Output the [X, Y] coordinate of the center of the cell containing the given text.  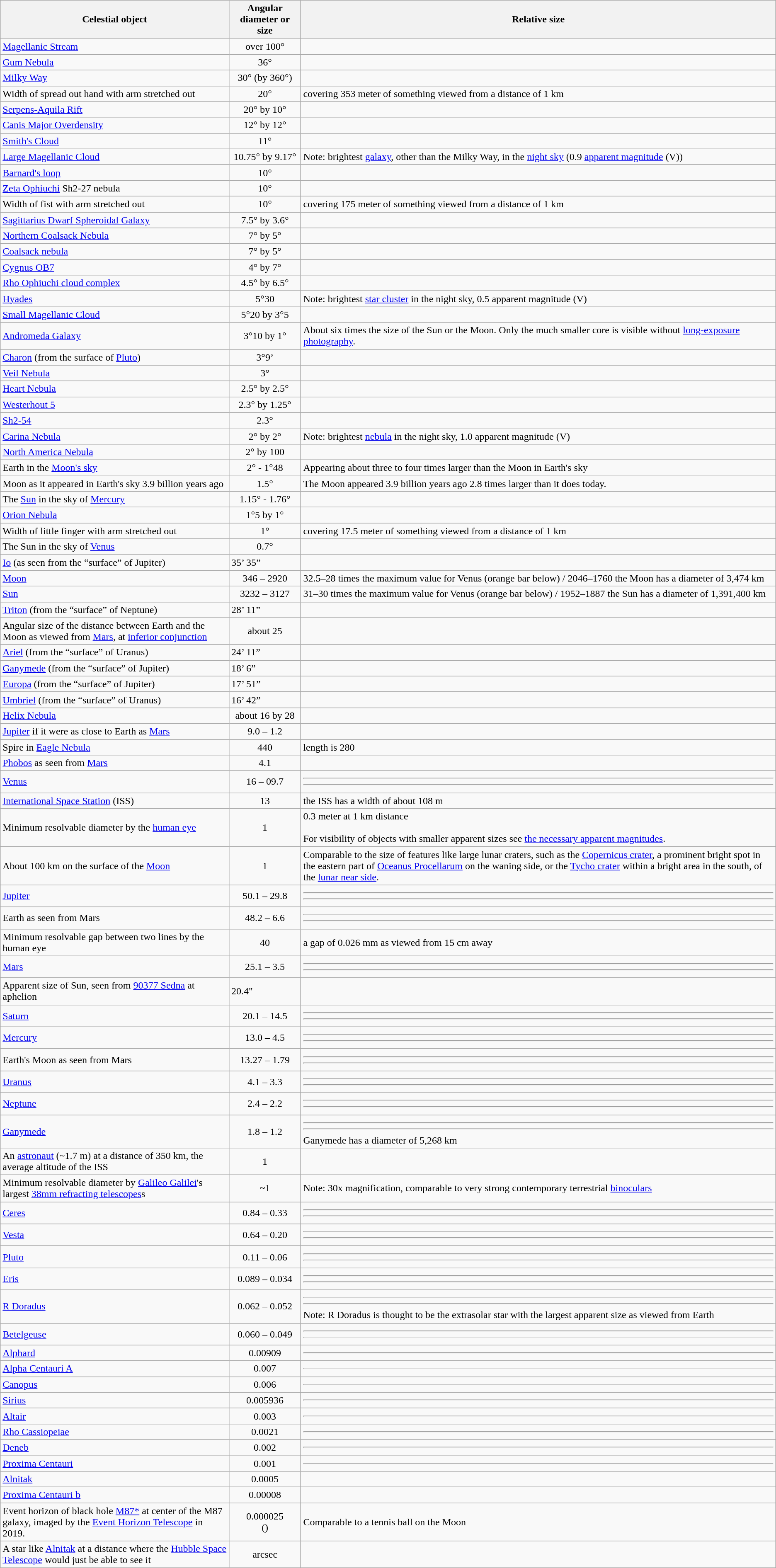
length is 280 [538, 747]
0.062 – 0.052 [265, 1306]
Note: brightest galaxy, other than the Milky Way, in the night sky (0.9 apparent magnitude (V)) [538, 157]
Note: 30x magnification, comparable to very strong contemporary terrestrial binoculars [538, 1189]
0.001 [265, 1464]
35’ 35” [265, 562]
20.1 – 14.5 [265, 1015]
1.15° - 1.76° [265, 499]
covering 353 meter of something viewed from a distance of 1 km [538, 94]
4.1 – 3.3 [265, 1082]
25.1 – 3.5 [265, 967]
4° by 7° [265, 267]
Earth's Moon as seen from Mars [115, 1059]
about 25 [265, 631]
18’ 6” [265, 668]
Sirius [115, 1400]
5°20 by 3°5 [265, 315]
Mars [115, 967]
Earth in the Moon's sky [115, 468]
1°5 by 1° [265, 515]
Charon (from the surface of Pluto) [115, 357]
Minimum resolvable diameter by Galileo Galilei's largest 38mm refracting telescopess [115, 1189]
13.27 – 1.79 [265, 1059]
Proxima Centauri [115, 1464]
Deneb [115, 1447]
3° [265, 373]
1° [265, 531]
Vesta [115, 1235]
Earth as seen from Mars [115, 918]
9.0 – 1.2 [265, 731]
Angular size of the distance between Earth and the Moon as viewed from Mars, at inferior conjunction [115, 631]
32.5–28 times the maximum value for Venus (orange bar below) / 2046–1760 the Moon has a diameter of 3,474 km [538, 578]
Sagittarius Dwarf Spheroidal Galaxy [115, 220]
0.84 – 0.33 [265, 1213]
2.3° [265, 420]
Minimum resolvable gap between two lines by the human eye [115, 943]
Neptune [115, 1103]
3232 – 3127 [265, 594]
Comparable to a tennis ball on the Moon [538, 1522]
Alnitak [115, 1479]
Appearing about three to four times larger than the Moon in Earth's sky [538, 468]
Ganymede has a diameter of 5,268 km [538, 1132]
Veil Nebula [115, 373]
The Sun in the sky of Venus [115, 547]
Minimum resolvable diameter by the human eye [115, 828]
Width of fist with arm stretched out [115, 204]
Ceres [115, 1213]
Hyades [115, 299]
The Moon appeared 3.9 billion years ago 2.8 times larger than it does today. [538, 484]
Rho Cassiopeiae [115, 1432]
arcsec [265, 1554]
Eris [115, 1279]
13.0 – 4.5 [265, 1038]
0.060 – 0.049 [265, 1334]
Uranus [115, 1082]
Sun [115, 594]
Note: R Doradus is thought to be the extrasolar star with the largest apparent size as viewed from Earth [538, 1306]
The Sun in the sky of Mercury [115, 499]
Note: brightest nebula in the night sky, 1.0 apparent magnitude (V) [538, 436]
13 [265, 801]
Moon [115, 578]
Saturn [115, 1015]
0.002 [265, 1447]
Ariel (from the “surface” of Uranus) [115, 652]
24’ 11” [265, 652]
~1 [265, 1189]
0.003 [265, 1416]
7.5° by 3.6° [265, 220]
3°10 by 1° [265, 336]
Orion Nebula [115, 515]
Small Magellanic Cloud [115, 315]
Cygnus OB7 [115, 267]
Altair [115, 1416]
Gum Nebula [115, 62]
over 100° [265, 46]
Sh2-54 [115, 420]
10.75° by 9.17° [265, 157]
Jupiter [115, 896]
Ganymede (from the “surface” of Jupiter) [115, 668]
2° by 2° [265, 436]
0.64 – 0.20 [265, 1235]
about 16 by 28 [265, 715]
Moon as it appeared in Earth's sky 3.9 billion years ago [115, 484]
Relative size [538, 19]
5°30 [265, 299]
16’ 42” [265, 700]
0.007 [265, 1369]
Alphard [115, 1353]
3°9’ [265, 357]
R Doradus [115, 1306]
Smith's Cloud [115, 141]
Magellanic Stream [115, 46]
50.1 – 29.8 [265, 896]
1.8 – 1.2 [265, 1132]
16 – 09.7 [265, 782]
0.3 meter at 1 km distance For visibility of objects with smaller apparent sizes see the necessary apparent magnitudes. [538, 828]
0.00008 [265, 1495]
Rho Ophiuchi cloud complex [115, 283]
About six times the size of the Sun or the Moon. Only the much smaller core is visible without long-exposure photography. [538, 336]
0.005936 [265, 1400]
0.00909 [265, 1353]
0.089 – 0.034 [265, 1279]
12° by 12° [265, 125]
Northern Coalsack Nebula [115, 236]
2.3° by 1.25° [265, 405]
28’ 11” [265, 610]
Zeta Ophiuchi Sh2-27 nebula [115, 188]
11° [265, 141]
International Space Station (ISS) [115, 801]
Umbriel (from the “surface” of Uranus) [115, 700]
Betelgeuse [115, 1334]
Westerhout 5 [115, 405]
Proxima Centauri b [115, 1495]
North America Nebula [115, 452]
4.1 [265, 763]
Note: brightest star cluster in the night sky, 0.5 apparent magnitude (V) [538, 299]
covering 175 meter of something viewed from a distance of 1 km [538, 204]
Venus [115, 782]
30° (by 360°) [265, 78]
Heart Nebula [115, 389]
Phobos as seen from Mars [115, 763]
Alpha Centauri A [115, 1369]
Pluto [115, 1257]
Celestial object [115, 19]
About 100 km on the surface of the Moon [115, 866]
31–30 times the maximum value for Venus (orange bar below) / 1952–1887 the Sun has a diameter of 1,391,400 km [538, 594]
2° - 1°48 [265, 468]
Serpens-Aquila Rift [115, 109]
A star like Alnitak at a distance where the Hubble Space Telescope would just be able to see it [115, 1554]
0.006 [265, 1384]
20° [265, 94]
Canopus [115, 1384]
covering 17.5 meter of something viewed from a distance of 1 km [538, 531]
2° by 100 [265, 452]
2.4 – 2.2 [265, 1103]
0.0021 [265, 1432]
Jupiter if it were as close to Earth as Mars [115, 731]
2.5° by 2.5° [265, 389]
a gap of 0.026 mm as viewed from 15 cm away [538, 943]
1.5° [265, 484]
17’ 51” [265, 684]
Ganymede [115, 1132]
An astronaut (~1.7 m) at a distance of 350 km, the average altitude of the ISS [115, 1161]
0.0005 [265, 1479]
Canis Major Overdensity [115, 125]
Milky Way [115, 78]
0.7° [265, 547]
Spire in Eagle Nebula [115, 747]
0.11 – 0.06 [265, 1257]
Triton (from the “surface” of Neptune) [115, 610]
Apparent size of Sun, seen from 90377 Sedna at aphelion [115, 991]
Angular diameter or size [265, 19]
Io (as seen from the “surface” of Jupiter) [115, 562]
20° by 10° [265, 109]
Barnard's loop [115, 172]
Andromeda Galaxy [115, 336]
36° [265, 62]
40 [265, 943]
Large Magellanic Cloud [115, 157]
4.5° by 6.5° [265, 283]
the ISS has a width of about 108 m [538, 801]
Europa (from the “surface” of Jupiter) [115, 684]
Event horizon of black hole M87* at center of the M87 galaxy, imaged by the Event Horizon Telescope in 2019. [115, 1522]
440 [265, 747]
Mercury [115, 1038]
0.000025() [265, 1522]
346 – 2920 [265, 578]
20.4" [265, 991]
Carina Nebula [115, 436]
48.2 – 6.6 [265, 918]
Helix Nebula [115, 715]
Width of spread out hand with arm stretched out [115, 94]
Width of little finger with arm stretched out [115, 531]
Coalsack nebula [115, 252]
